For the text-containing cell, return its midpoint in (x, y) coordinate format. 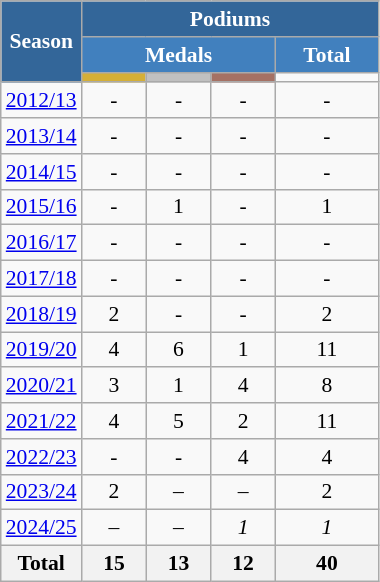
2016/17 (42, 243)
Podiums (230, 19)
2024/25 (42, 528)
6 (178, 350)
3 (114, 386)
2023/24 (42, 492)
Medals (179, 55)
15 (114, 564)
2012/13 (42, 101)
2014/15 (42, 172)
40 (326, 564)
Season (42, 42)
2018/19 (42, 314)
2020/21 (42, 386)
12 (244, 564)
2019/20 (42, 350)
8 (326, 386)
2013/14 (42, 136)
2022/23 (42, 457)
2017/18 (42, 279)
13 (178, 564)
5 (178, 421)
2021/22 (42, 421)
2015/16 (42, 207)
